Detect which cell encompasses the target text, then output its [X, Y] center coordinate. 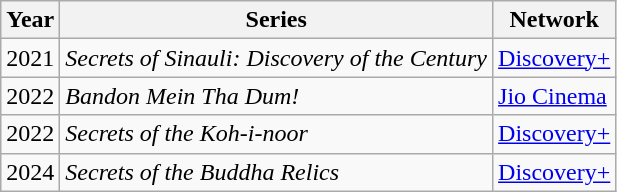
Network [554, 20]
Series [276, 20]
Jio Cinema [554, 96]
Year [30, 20]
Bandon Mein Tha Dum! [276, 96]
Secrets of Sinauli: Discovery of the Century [276, 58]
Secrets of the Koh-i-noor [276, 134]
Secrets of the Buddha Relics [276, 172]
2021 [30, 58]
2024 [30, 172]
